Locate the cell with the specified text and output its (x, y) center coordinate. 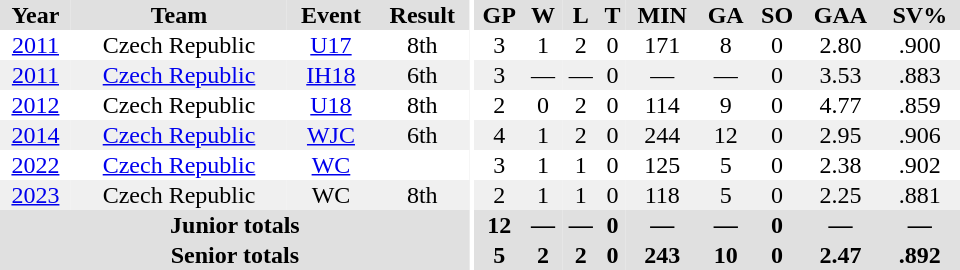
Event (331, 15)
.906 (920, 135)
.902 (920, 165)
4.77 (840, 105)
W (543, 15)
2.80 (840, 45)
2.25 (840, 195)
U17 (331, 45)
2022 (36, 165)
2014 (36, 135)
2023 (36, 195)
3.53 (840, 75)
2.95 (840, 135)
MIN (662, 15)
.881 (920, 195)
IH18 (331, 75)
T (612, 15)
GP (499, 15)
U18 (331, 105)
171 (662, 45)
125 (662, 165)
Senior totals (235, 255)
2.38 (840, 165)
Year (36, 15)
2.47 (840, 255)
244 (662, 135)
2012 (36, 105)
10 (726, 255)
8 (726, 45)
GA (726, 15)
WJC (331, 135)
4 (499, 135)
118 (662, 195)
GAA (840, 15)
Junior totals (235, 225)
.883 (920, 75)
243 (662, 255)
.892 (920, 255)
114 (662, 105)
L (581, 15)
.859 (920, 105)
SV% (920, 15)
Result (422, 15)
.900 (920, 45)
9 (726, 105)
SO (778, 15)
Team (179, 15)
